Return the (x, y) coordinate for the center point of the cell that contains the specified text.  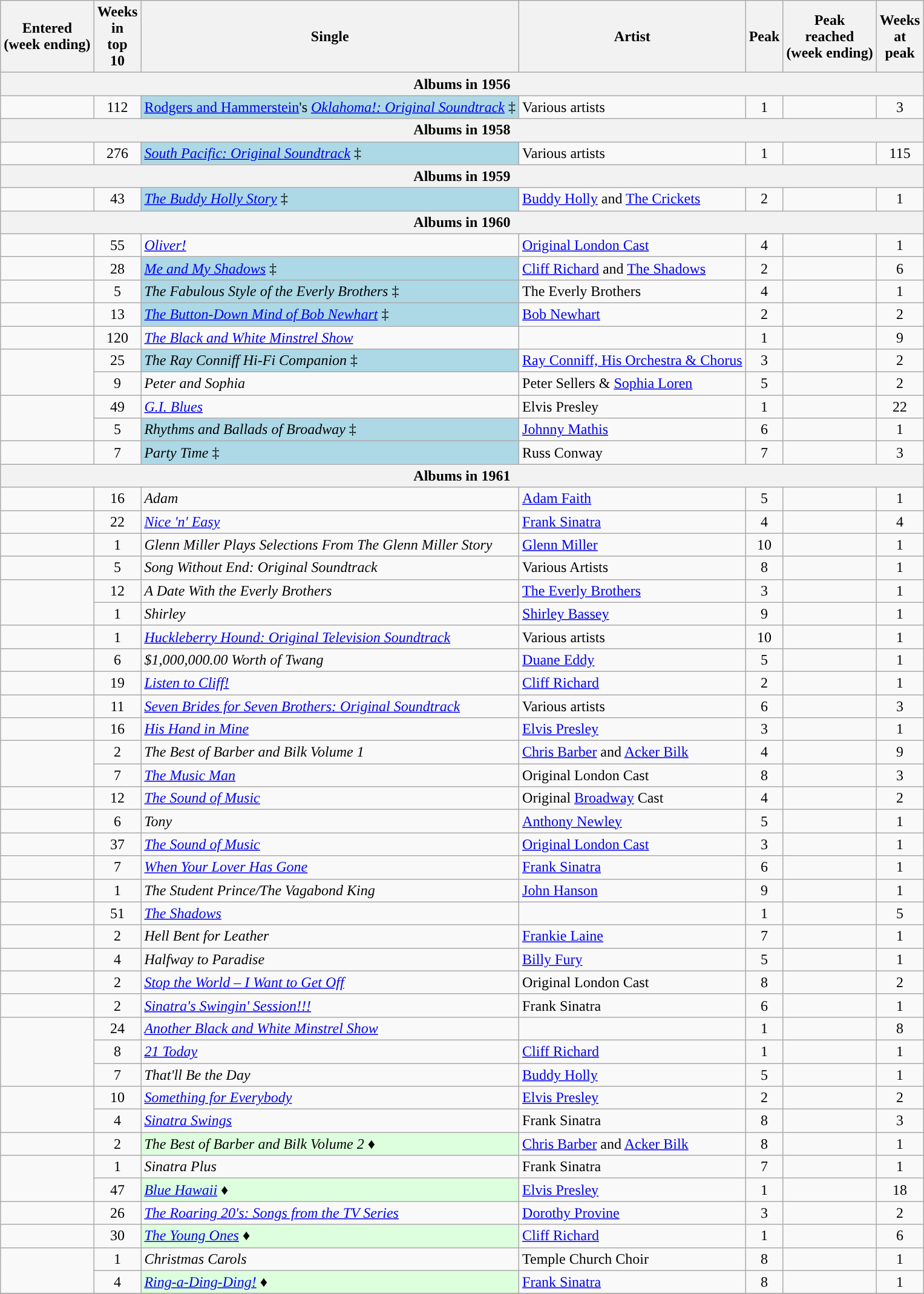
26 (117, 1213)
Peak (764, 36)
11 (117, 706)
Ring-a-Ding-Ding! ♦ (330, 1282)
Cliff Richard and The Shadows (633, 268)
Peter Sellers & Sophia Loren (633, 384)
51 (117, 913)
Party Time ‡ (330, 453)
The Best of Barber and Bilk Volume 2 ♦ (330, 1144)
Albums in 1956 (462, 84)
120 (117, 337)
Rodgers and Hammerstein's Oklahoma!: Original Soundtrack ‡ (330, 107)
Albums in 1961 (462, 476)
The Buddy Holly Story ‡ (330, 199)
Buddy Holly (633, 1074)
The Best of Barber and Bilk Volume 1 (330, 752)
Listen to Cliff! (330, 683)
Christmas Carols (330, 1259)
Peakreached (week ending) (830, 36)
The Fabulous Style of the Everly Brothers ‡ (330, 291)
Nice 'n' Easy (330, 522)
Weeksatpeak (900, 36)
Something for Everybody (330, 1098)
24 (117, 1028)
Billy Fury (633, 959)
18 (900, 1190)
When Your Lover Has Gone (330, 867)
John Hanson (633, 890)
The Student Prince/The Vagabond King (330, 890)
The Black and White Minstrel Show (330, 337)
Buddy Holly and The Crickets (633, 199)
Blue Hawaii ♦ (330, 1190)
G.I. Blues (330, 407)
Another Black and White Minstrel Show (330, 1028)
37 (117, 844)
19 (117, 683)
Entered (week ending) (47, 36)
Albums in 1960 (462, 222)
Song Without End: Original Soundtrack (330, 568)
Tony (330, 821)
49 (117, 407)
The Ray Conniff Hi-Fi Companion ‡ (330, 361)
47 (117, 1190)
Adam Faith (633, 499)
Ray Conniff, His Orchestra & Chorus (633, 361)
That'll Be the Day (330, 1074)
Anthony Newley (633, 821)
Johnny Mathis (633, 430)
His Hand in Mine (330, 729)
Original Broadway Cast (633, 798)
Glenn Miller (633, 545)
Weeksintop10 (117, 36)
Albums in 1958 (462, 130)
25 (117, 361)
13 (117, 314)
Artist (633, 36)
Oliver! (330, 245)
Glenn Miller Plays Selections From The Glenn Miller Story (330, 545)
South Pacific: Original Soundtrack ‡ (330, 153)
Frankie Laine (633, 936)
Huckleberry Hound: Original Television Soundtrack (330, 637)
276 (117, 153)
Shirley (330, 614)
115 (900, 153)
Adam (330, 499)
Single (330, 36)
Albums in 1959 (462, 176)
Rhythms and Ballads of Broadway ‡ (330, 430)
28 (117, 268)
The Shadows (330, 913)
Dorothy Provine (633, 1213)
Russ Conway (633, 453)
Stop the World – I Want to Get Off (330, 982)
Peter and Sophia (330, 384)
Various Artists (633, 568)
112 (117, 107)
55 (117, 245)
Sinatra's Swingin' Session!!! (330, 1005)
Halfway to Paradise (330, 959)
Seven Brides for Seven Brothers: Original Soundtrack (330, 706)
A Date With the Everly Brothers (330, 591)
Temple Church Choir (633, 1259)
The Roaring 20's: Songs from the TV Series (330, 1213)
The Button-Down Mind of Bob Newhart ‡ (330, 314)
Shirley Bassey (633, 614)
Duane Eddy (633, 660)
Sinatra Plus (330, 1167)
Me and My Shadows ‡ (330, 268)
43 (117, 199)
Sinatra Swings (330, 1121)
21 Today (330, 1051)
The Music Man (330, 775)
$1,000,000.00 Worth of Twang (330, 660)
Hell Bent for Leather (330, 936)
Bob Newhart (633, 314)
30 (117, 1236)
The Young Ones ♦ (330, 1236)
